For the text-containing cell, return its midpoint in (x, y) coordinate format. 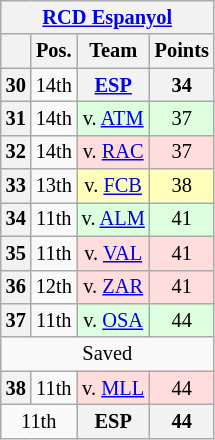
v. VAL (114, 253)
35 (16, 253)
v. ATM (114, 118)
v. ALM (114, 219)
Points (182, 51)
Team (114, 51)
v. ZAR (114, 287)
Saved (108, 354)
Pos. (54, 51)
v. FCB (114, 186)
32 (16, 152)
12th (54, 287)
v. OSA (114, 320)
v. MLL (114, 388)
36 (16, 287)
33 (16, 186)
31 (16, 118)
RCD Espanyol (108, 17)
13th (54, 186)
v. RAC (114, 152)
30 (16, 85)
